Search for the cell housing the specified text and yield its (x, y) center coordinate. 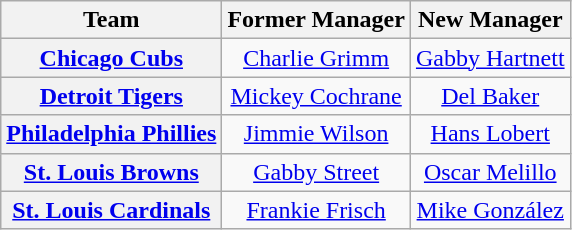
St. Louis Browns (112, 172)
Charlie Grimm (316, 58)
Chicago Cubs (112, 58)
St. Louis Cardinals (112, 210)
Gabby Hartnett (490, 58)
Philadelphia Phillies (112, 134)
Former Manager (316, 20)
Detroit Tigers (112, 96)
Hans Lobert (490, 134)
Mickey Cochrane (316, 96)
Del Baker (490, 96)
Jimmie Wilson (316, 134)
New Manager (490, 20)
Gabby Street (316, 172)
Frankie Frisch (316, 210)
Mike González (490, 210)
Team (112, 20)
Oscar Melillo (490, 172)
